Find where the given text appears and provide that cell's center as (X, Y) coordinate. 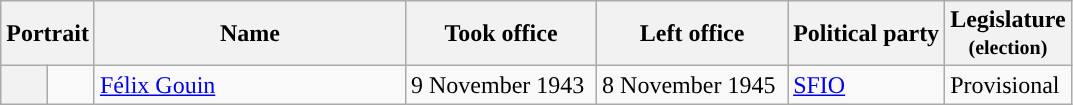
Portrait (48, 34)
Took office (500, 34)
Left office (692, 34)
Name (250, 34)
Legislature(election) (1008, 34)
Political party (866, 34)
Félix Gouin (250, 85)
9 November 1943 (500, 85)
Provisional (1008, 85)
SFIO (866, 85)
8 November 1945 (692, 85)
